Return the (X, Y) coordinate for the center point of the cell that contains the specified text.  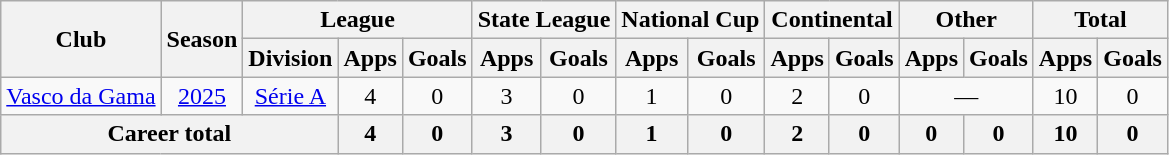
Division (290, 58)
State League (544, 20)
Season (202, 39)
Other (966, 20)
Vasco da Gama (81, 96)
Career total (170, 134)
Total (1100, 20)
Continental (832, 20)
League (358, 20)
2025 (202, 96)
Club (81, 39)
National Cup (690, 20)
— (966, 96)
Série A (290, 96)
